Provide the [x, y] coordinate of the cell's center where the given text is located.  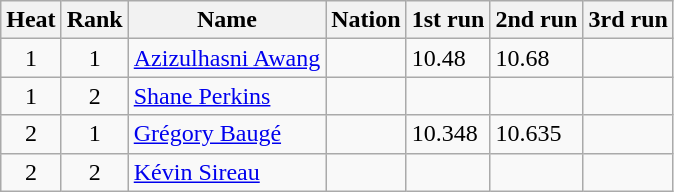
1st run [448, 20]
Grégory Baugé [226, 134]
10.48 [448, 58]
Nation [366, 20]
Azizulhasni Awang [226, 58]
3rd run [628, 20]
Shane Perkins [226, 96]
Heat [31, 20]
10.68 [536, 58]
10.635 [536, 134]
10.348 [448, 134]
2nd run [536, 20]
Kévin Sireau [226, 172]
Rank [94, 20]
Name [226, 20]
